Pinpoint the cell where the given text exists, returning its (x, y) midpoint coordinate. 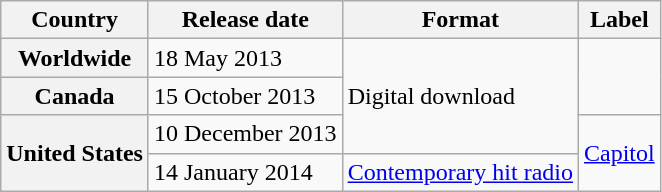
Canada (75, 96)
Release date (245, 20)
15 October 2013 (245, 96)
Worldwide (75, 58)
18 May 2013 (245, 58)
10 December 2013 (245, 134)
14 January 2014 (245, 172)
Format (460, 20)
United States (75, 153)
Capitol (619, 153)
Country (75, 20)
Contemporary hit radio (460, 172)
Label (619, 20)
Digital download (460, 96)
